Return [x, y] of the center of cell containing provided text 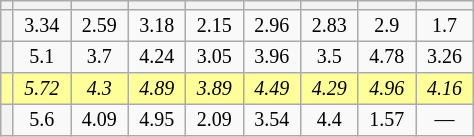
— [445, 120]
2.9 [387, 26]
3.5 [330, 58]
2.59 [99, 26]
4.4 [330, 120]
3.7 [99, 58]
1.57 [387, 120]
1.7 [445, 26]
2.83 [330, 26]
3.18 [157, 26]
3.26 [445, 58]
2.15 [215, 26]
4.96 [387, 88]
3.89 [215, 88]
4.09 [99, 120]
4.29 [330, 88]
4.89 [157, 88]
4.16 [445, 88]
4.24 [157, 58]
5.1 [42, 58]
3.05 [215, 58]
3.54 [272, 120]
4.78 [387, 58]
2.09 [215, 120]
4.49 [272, 88]
4.3 [99, 88]
2.96 [272, 26]
3.34 [42, 26]
4.95 [157, 120]
5.72 [42, 88]
5.6 [42, 120]
3.96 [272, 58]
